Return the [x, y] coordinate for the center point of the cell that contains the specified text.  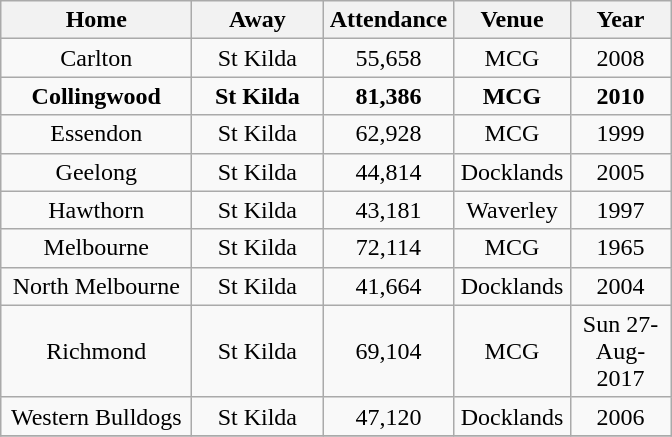
Geelong [96, 172]
Venue [512, 20]
72,114 [388, 248]
81,386 [388, 96]
Away [258, 20]
55,658 [388, 58]
Home [96, 20]
2005 [620, 172]
1965 [620, 248]
North Melbourne [96, 286]
Hawthorn [96, 210]
47,120 [388, 416]
44,814 [388, 172]
Attendance [388, 20]
Year [620, 20]
Richmond [96, 351]
Melbourne [96, 248]
43,181 [388, 210]
41,664 [388, 286]
2004 [620, 286]
1997 [620, 210]
62,928 [388, 134]
Waverley [512, 210]
Carlton [96, 58]
2006 [620, 416]
1999 [620, 134]
Collingwood [96, 96]
Sun 27-Aug-2017 [620, 351]
Essendon [96, 134]
2008 [620, 58]
69,104 [388, 351]
2010 [620, 96]
Western Bulldogs [96, 416]
